Scan for the cell matching the given text and deliver its [x, y] coordinate at center. 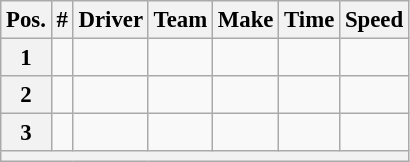
Make [246, 20]
Team [180, 20]
2 [26, 95]
3 [26, 133]
Time [310, 20]
1 [26, 58]
# [62, 20]
Speed [374, 20]
Driver [110, 20]
Pos. [26, 20]
